For the text-containing cell, return its midpoint in (X, Y) coordinate format. 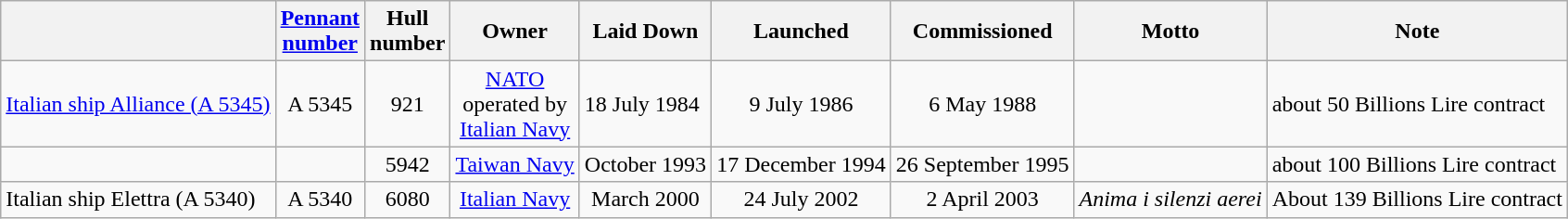
24 July 2002 (802, 200)
Owner (515, 32)
Italian ship Elettra (A 5340) (138, 200)
A 5345 (320, 104)
18 July 1984 (645, 104)
October 1993 (645, 164)
Launched (802, 32)
Motto (1170, 32)
Taiwan Navy (515, 164)
Pennantnumber (320, 32)
Italian Navy (515, 200)
Anima i silenzi aerei (1170, 200)
A 5340 (320, 200)
About 139 Billions Lire contract (1417, 200)
26 September 1995 (982, 164)
921 (408, 104)
Italian ship Alliance (A 5345) (138, 104)
Laid Down (645, 32)
NATOoperated byItalian Navy (515, 104)
Hullnumber (408, 32)
Commissioned (982, 32)
about 100 Billions Lire contract (1417, 164)
5942 (408, 164)
March 2000 (645, 200)
about 50 Billions Lire contract (1417, 104)
6080 (408, 200)
2 April 2003 (982, 200)
Note (1417, 32)
6 May 1988 (982, 104)
17 December 1994 (802, 164)
9 July 1986 (802, 104)
